Determine the [X, Y] coordinate at the center of the cell enclosing the given text.  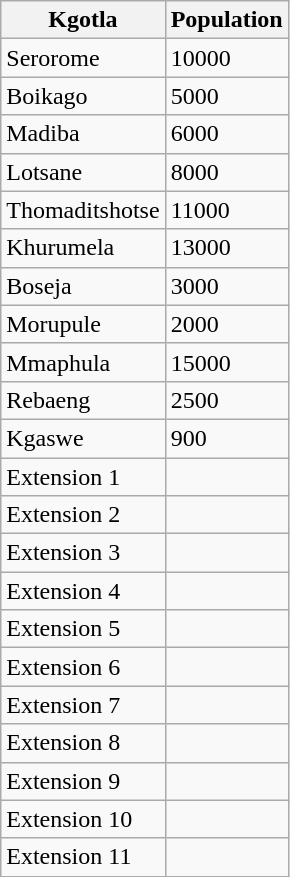
Thomaditshotse [83, 210]
3000 [226, 286]
Extension 3 [83, 553]
Lotsane [83, 172]
Morupule [83, 324]
900 [226, 438]
Kgaswe [83, 438]
Extension 11 [83, 857]
10000 [226, 58]
Extension 9 [83, 781]
6000 [226, 134]
Khurumela [83, 248]
Boseja [83, 286]
Kgotla [83, 20]
Extension 2 [83, 515]
Extension 5 [83, 629]
Extension 6 [83, 667]
15000 [226, 362]
Extension 8 [83, 743]
Boikago [83, 96]
Madiba [83, 134]
Extension 4 [83, 591]
Extension 7 [83, 705]
8000 [226, 172]
Population [226, 20]
Extension 1 [83, 477]
5000 [226, 96]
11000 [226, 210]
Rebaeng [83, 400]
Mmaphula [83, 362]
2500 [226, 400]
13000 [226, 248]
2000 [226, 324]
Extension 10 [83, 819]
Serorome [83, 58]
